Capture the cell that displays the provided text and extract its (x, y) central coordinate. 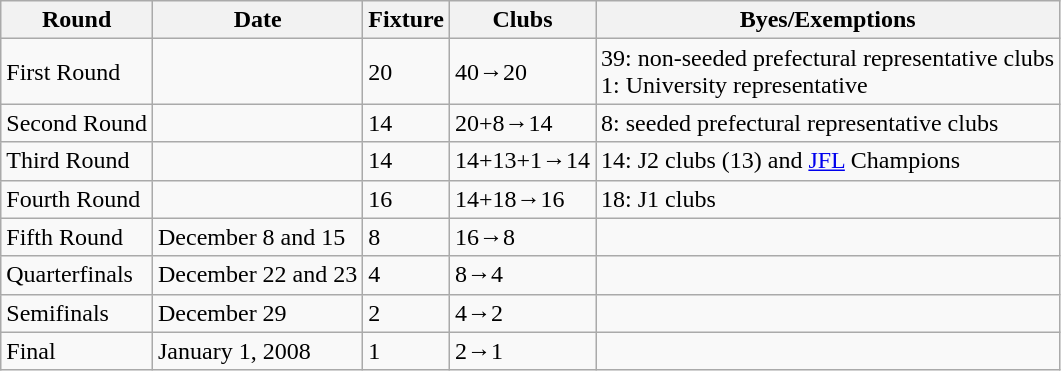
December 22 and 23 (257, 275)
4→2 (522, 313)
8: seeded prefectural representative clubs (828, 123)
14+13+1→14 (522, 161)
First Round (77, 72)
2 (406, 313)
18: J1 clubs (828, 199)
Fixture (406, 20)
39: non-seeded prefectural representative clubs1: University representative (828, 72)
Fifth Round (77, 237)
Byes/Exemptions (828, 20)
Date (257, 20)
20 (406, 72)
14+18→16 (522, 199)
20+8→14 (522, 123)
16 (406, 199)
40→20 (522, 72)
Clubs (522, 20)
December 8 and 15 (257, 237)
14: J2 clubs (13) and JFL Champions (828, 161)
Round (77, 20)
Fourth Round (77, 199)
4 (406, 275)
1 (406, 351)
Third Round (77, 161)
Quarterfinals (77, 275)
16→8 (522, 237)
8→4 (522, 275)
Final (77, 351)
December 29 (257, 313)
2→1 (522, 351)
Semifinals (77, 313)
8 (406, 237)
January 1, 2008 (257, 351)
Second Round (77, 123)
